Extract the (X, Y) coordinate from the center of the cell holding the provided text.  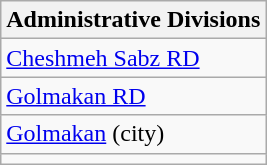
Administrative Divisions (134, 20)
Golmakan (city) (134, 134)
Golmakan RD (134, 96)
Cheshmeh Sabz RD (134, 58)
